From the cell containing the given text, extract its center point as (x, y) coordinate. 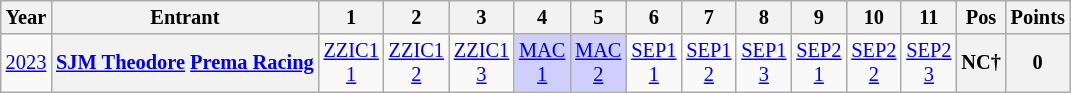
2023 (26, 63)
MAC1 (542, 63)
3 (482, 17)
10 (874, 17)
6 (654, 17)
9 (818, 17)
SEP21 (818, 63)
SEP23 (928, 63)
0 (1038, 63)
SJM Theodore Prema Racing (184, 63)
7 (708, 17)
SEP22 (874, 63)
ZZIC13 (482, 63)
SEP11 (654, 63)
1 (352, 17)
Points (1038, 17)
Year (26, 17)
SEP12 (708, 63)
4 (542, 17)
2 (416, 17)
Pos (980, 17)
NC† (980, 63)
ZZIC11 (352, 63)
ZZIC12 (416, 63)
MAC2 (598, 63)
SEP13 (764, 63)
5 (598, 17)
11 (928, 17)
Entrant (184, 17)
8 (764, 17)
